Find where the given text appears and provide that cell's center as (x, y) coordinate. 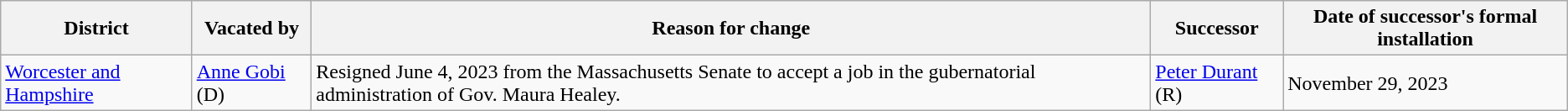
Reason for change (731, 29)
Vacated by (251, 29)
Peter Durant (R) (1217, 82)
Successor (1217, 29)
Date of successor's formal installation (1426, 29)
Resigned June 4, 2023 from the Massachusetts Senate to accept a job in the gubernatorial administration of Gov. Maura Healey. (731, 82)
November 29, 2023 (1426, 82)
Worcester and Hampshire (96, 82)
District (96, 29)
Anne Gobi (D) (251, 82)
